From the cell containing the given text, extract its center point as [x, y] coordinate. 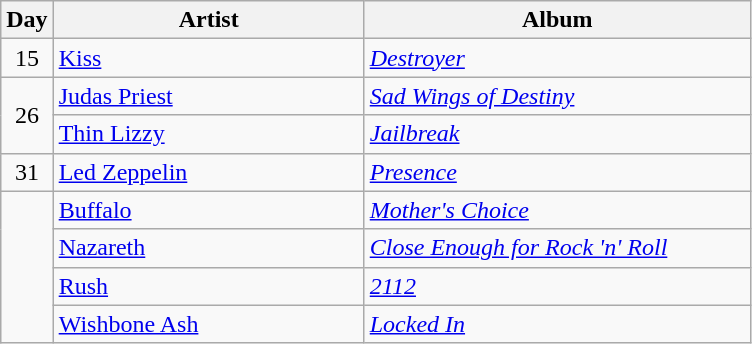
Led Zeppelin [208, 172]
Artist [208, 20]
Buffalo [208, 210]
2112 [557, 286]
Presence [557, 172]
Close Enough for Rock 'n' Roll [557, 248]
Album [557, 20]
Mother's Choice [557, 210]
Thin Lizzy [208, 134]
Destroyer [557, 58]
15 [27, 58]
Locked In [557, 324]
Sad Wings of Destiny [557, 96]
31 [27, 172]
Judas Priest [208, 96]
Nazareth [208, 248]
Rush [208, 286]
26 [27, 115]
Jailbreak [557, 134]
Kiss [208, 58]
Wishbone Ash [208, 324]
Day [27, 20]
